Locate the cell with the specified text and output its (X, Y) center coordinate. 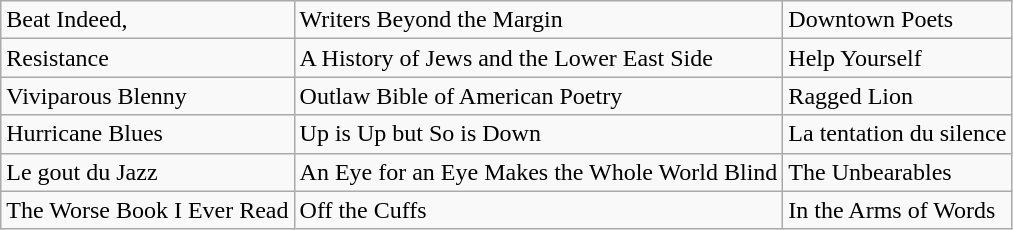
Up is Up but So is Down (538, 134)
Resistance (148, 58)
Le gout du Jazz (148, 172)
Hurricane Blues (148, 134)
Writers Beyond the Margin (538, 20)
Outlaw Bible of American Poetry (538, 96)
A History of Jews and the Lower East Side (538, 58)
An Eye for an Eye Makes the Whole World Blind (538, 172)
Off the Cuffs (538, 210)
In the Arms of Words (898, 210)
Ragged Lion (898, 96)
Help Yourself (898, 58)
La tentation du silence (898, 134)
The Worse Book I Ever Read (148, 210)
Downtown Poets (898, 20)
Viviparous Blenny (148, 96)
The Unbearables (898, 172)
Beat Indeed, (148, 20)
